Output the (x, y) coordinate of the center of the cell containing the given text.  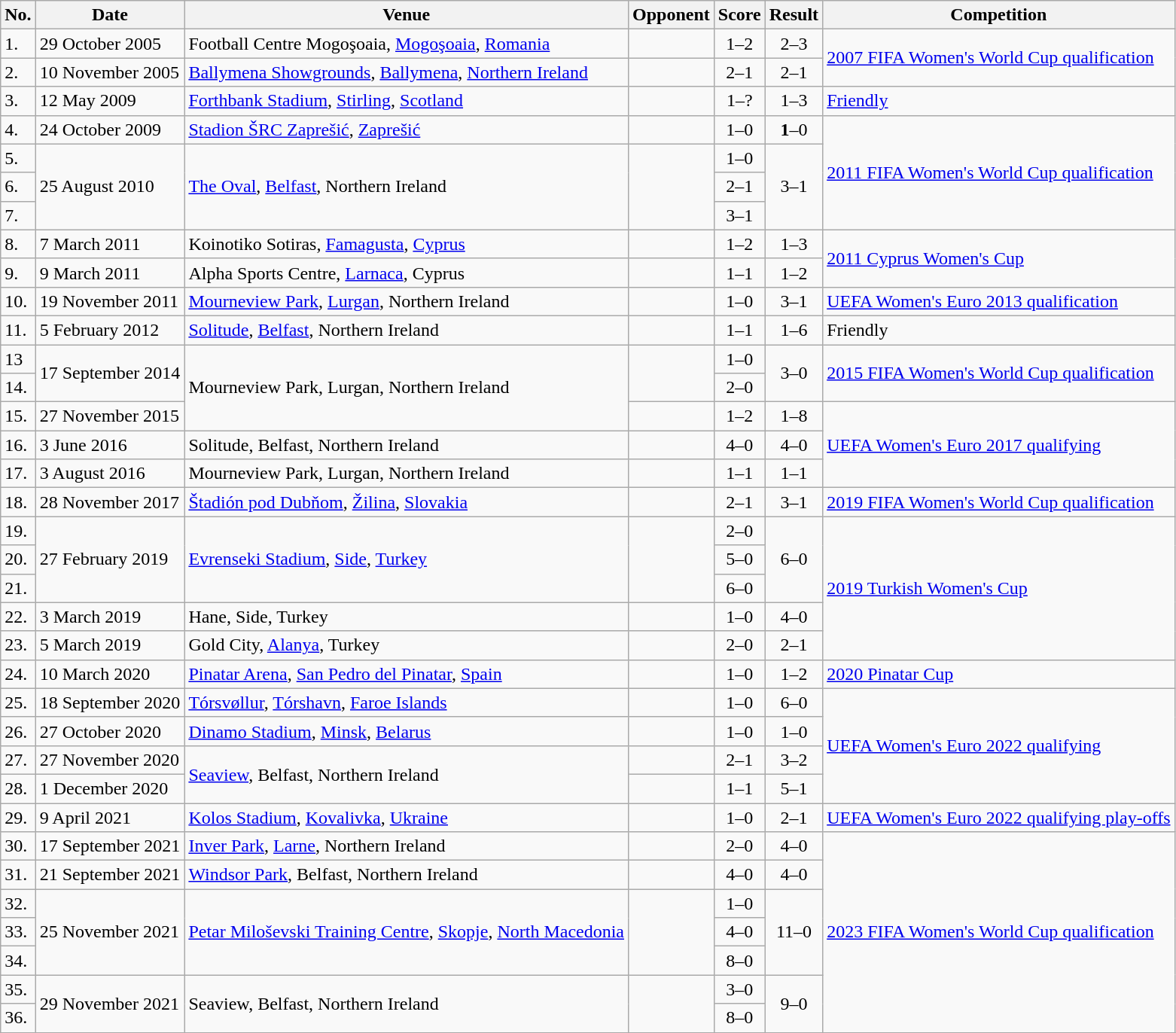
9 March 2011 (110, 273)
Date (110, 15)
27. (18, 760)
UEFA Women's Euro 2022 qualifying (998, 745)
20. (18, 559)
Opponent (672, 15)
26. (18, 731)
9. (18, 273)
16. (18, 445)
11. (18, 330)
30. (18, 846)
Ballymena Showgrounds, Ballymena, Northern Ireland (407, 72)
6. (18, 187)
7 March 2011 (110, 244)
2019 Turkish Women's Cup (998, 588)
18. (18, 502)
Hane, Side, Turkey (407, 617)
17 September 2021 (110, 846)
5–1 (794, 788)
31. (18, 875)
1–6 (794, 330)
2–3 (794, 44)
Venue (407, 15)
Tórsvøllur, Tórshavn, Faroe Islands (407, 702)
14. (18, 388)
The Oval, Belfast, Northern Ireland (407, 187)
Football Centre Mogoşoaia, Mogoşoaia, Romania (407, 44)
2020 Pinatar Cup (998, 674)
5 March 2019 (110, 645)
13 (18, 359)
32. (18, 903)
9–0 (794, 1004)
10 March 2020 (110, 674)
22. (18, 617)
1–8 (794, 416)
25 November 2021 (110, 932)
5 February 2012 (110, 330)
Kolos Stadium, Kovalivka, Ukraine (407, 817)
Inver Park, Larne, Northern Ireland (407, 846)
2019 FIFA Women's World Cup qualification (998, 502)
Dinamo Stadium, Minsk, Belarus (407, 731)
29. (18, 817)
Evrenseki Stadium, Side, Turkey (407, 559)
5. (18, 158)
Alpha Sports Centre, Larnaca, Cyprus (407, 273)
3 March 2019 (110, 617)
3. (18, 101)
1 December 2020 (110, 788)
27 November 2020 (110, 760)
Forthbank Stadium, Stirling, Scotland (407, 101)
Pinatar Arena, San Pedro del Pinatar, Spain (407, 674)
27 November 2015 (110, 416)
19 November 2011 (110, 301)
29 November 2021 (110, 1004)
1. (18, 44)
1–? (739, 101)
19. (18, 531)
36. (18, 1018)
UEFA Women's Euro 2022 qualifying play-offs (998, 817)
Koinotiko Sotiras, Famagusta, Cyprus (407, 244)
10 November 2005 (110, 72)
3–2 (794, 760)
17. (18, 474)
24 October 2009 (110, 130)
UEFA Women's Euro 2013 qualification (998, 301)
No. (18, 15)
11–0 (794, 932)
10. (18, 301)
Gold City, Alanya, Turkey (407, 645)
2007 FIFA Women's World Cup qualification (998, 58)
23. (18, 645)
3 August 2016 (110, 474)
Score (739, 15)
Competition (998, 15)
28. (18, 788)
Stadion ŠRC Zaprešić, Zaprešić (407, 130)
25 August 2010 (110, 187)
15. (18, 416)
3 June 2016 (110, 445)
2023 FIFA Women's World Cup qualification (998, 932)
33. (18, 932)
18 September 2020 (110, 702)
17 September 2014 (110, 373)
24. (18, 674)
4. (18, 130)
Štadión pod Dubňom, Žilina, Slovakia (407, 502)
25. (18, 702)
UEFA Women's Euro 2017 qualifying (998, 445)
5–0 (739, 559)
Windsor Park, Belfast, Northern Ireland (407, 875)
2011 Cyprus Women's Cup (998, 258)
2. (18, 72)
35. (18, 989)
29 October 2005 (110, 44)
7. (18, 215)
27 February 2019 (110, 559)
2011 FIFA Women's World Cup qualification (998, 172)
Result (794, 15)
9 April 2021 (110, 817)
21. (18, 588)
2015 FIFA Women's World Cup qualification (998, 373)
27 October 2020 (110, 731)
8. (18, 244)
21 September 2021 (110, 875)
Petar Miloševski Training Centre, Skopje, North Macedonia (407, 932)
28 November 2017 (110, 502)
12 May 2009 (110, 101)
34. (18, 961)
